Identify which cell holds the provided text, then report its (X, Y) central coordinate. 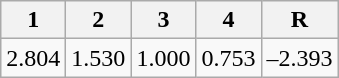
–2.393 (300, 58)
3 (164, 20)
2.804 (34, 58)
1 (34, 20)
2 (98, 20)
R (300, 20)
1.530 (98, 58)
1.000 (164, 58)
4 (228, 20)
0.753 (228, 58)
